For the text-containing cell, return its midpoint in (X, Y) coordinate format. 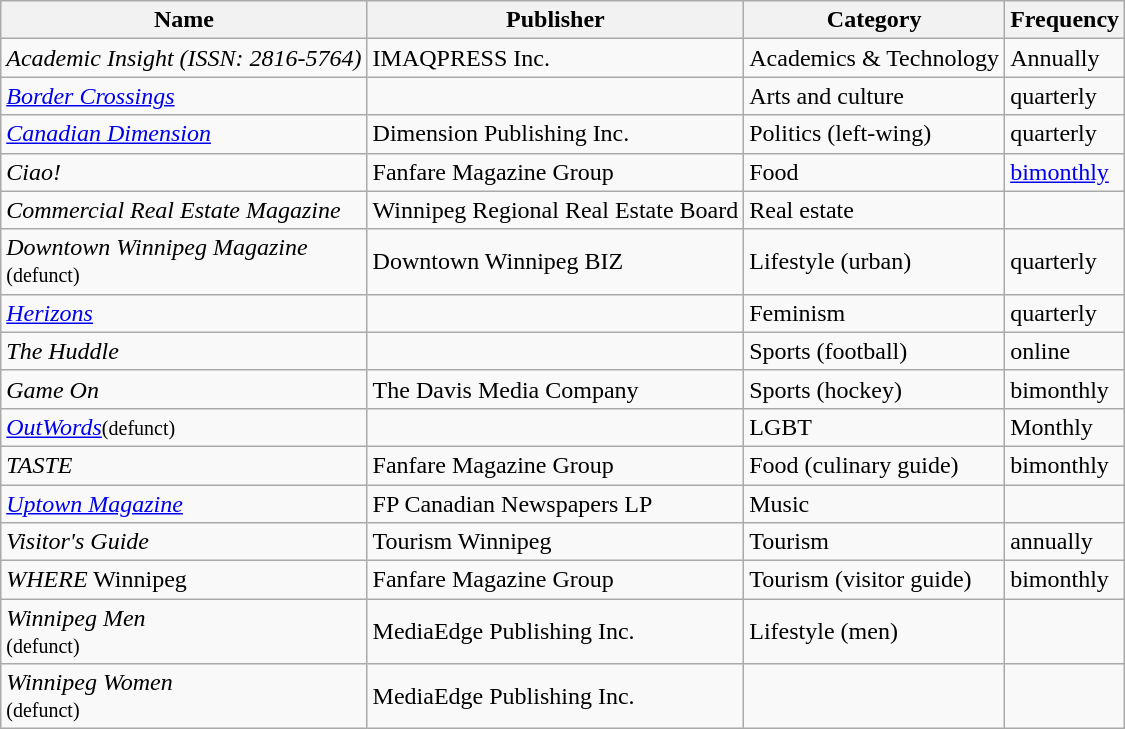
Academics & Technology (874, 58)
Dimension Publishing Inc. (556, 134)
annually (1065, 542)
Academic Insight (ISSN: 2816-5764) (184, 58)
Downtown Winnipeg Magazine(defunct) (184, 262)
Publisher (556, 20)
WHERE Winnipeg (184, 580)
The Huddle (184, 351)
Lifestyle (urban) (874, 262)
Commercial Real Estate Magazine (184, 210)
Herizons (184, 313)
Winnipeg Regional Real Estate Board (556, 210)
Feminism (874, 313)
Downtown Winnipeg BIZ (556, 262)
Monthly (1065, 427)
OutWords(defunct) (184, 427)
Category (874, 20)
Politics (left-wing) (874, 134)
Winnipeg Women(defunct) (184, 696)
Tourism Winnipeg (556, 542)
Canadian Dimension (184, 134)
Ciao! (184, 172)
IMAQPRESS Inc. (556, 58)
FP Canadian Newspapers LP (556, 503)
Lifestyle (men) (874, 632)
Sports (hockey) (874, 389)
Real estate (874, 210)
Uptown Magazine (184, 503)
Annually (1065, 58)
Music (874, 503)
Winnipeg Men(defunct) (184, 632)
TASTE (184, 465)
Visitor's Guide (184, 542)
Game On (184, 389)
Name (184, 20)
Arts and culture (874, 96)
Border Crossings (184, 96)
The Davis Media Company (556, 389)
Tourism (visitor guide) (874, 580)
Food (874, 172)
online (1065, 351)
LGBT (874, 427)
Frequency (1065, 20)
Sports (football) (874, 351)
Food (culinary guide) (874, 465)
Tourism (874, 542)
